Return the (x, y) coordinate for the center point of the cell that contains the specified text.  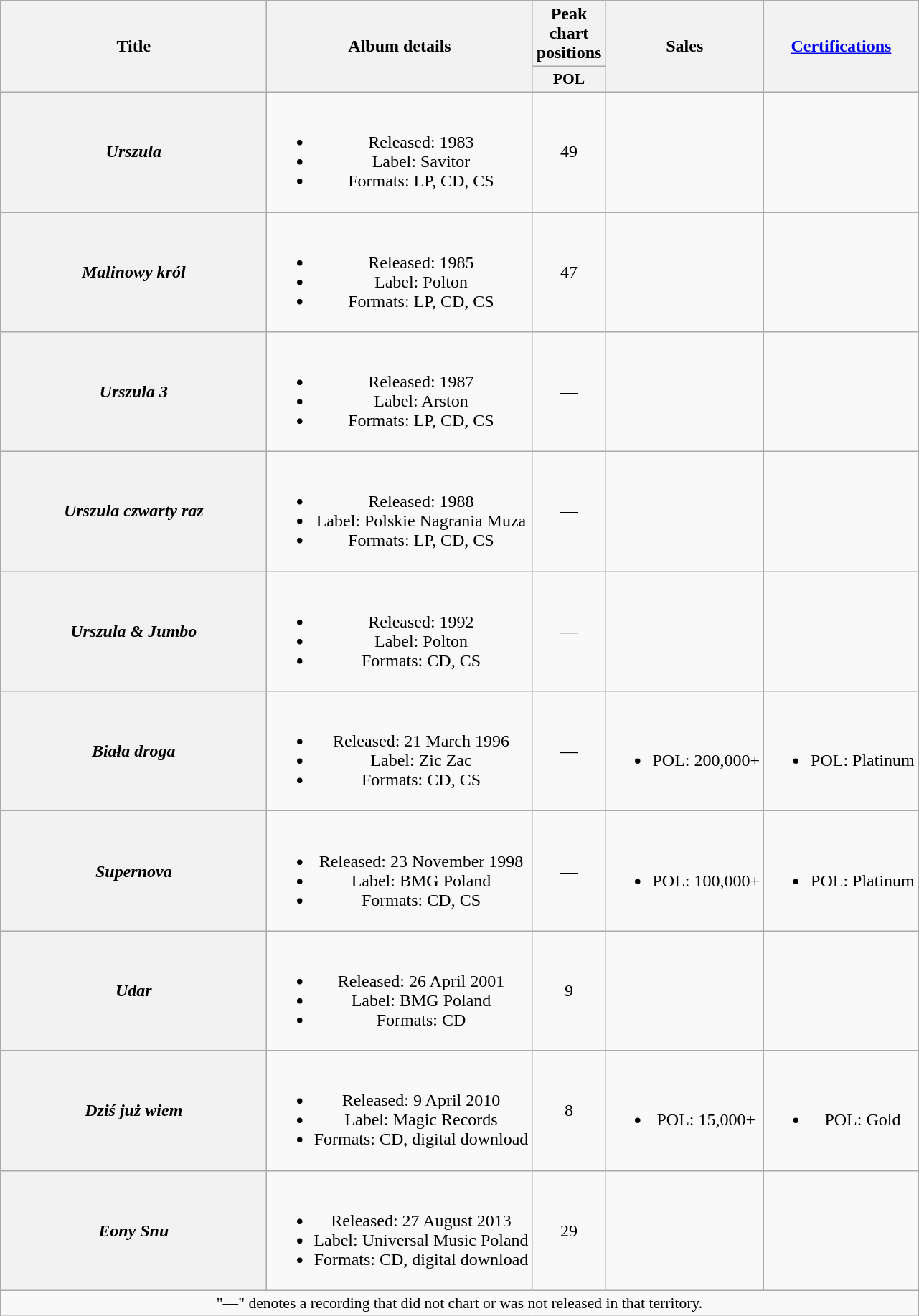
29 (569, 1231)
Released: 27 August 2013Label: Universal Music PolandFormats: CD, digital download (400, 1231)
POL: 15,000+ (684, 1110)
Eony Snu (133, 1231)
Malinowy król (133, 273)
Udar (133, 991)
Biała droga (133, 752)
Supernova (133, 871)
Album details (400, 47)
POL: Gold (842, 1110)
Dziś już wiem (133, 1110)
Urszula 3 (133, 392)
Released: 23 November 1998Label: BMG PolandFormats: CD, CS (400, 871)
8 (569, 1110)
9 (569, 991)
Title (133, 47)
Released: 1985Label: PoltonFormats: LP, CD, CS (400, 273)
POL: 100,000+ (684, 871)
49 (569, 152)
Released: 1983Label: SavitorFormats: LP, CD, CS (400, 152)
47 (569, 273)
Released: 21 March 1996Label: Zic ZacFormats: CD, CS (400, 752)
Peak chart positions (569, 34)
Urszula czwarty raz (133, 512)
Urszula (133, 152)
Urszula & Jumbo (133, 631)
Released: 1992Label: PoltonFormats: CD, CS (400, 631)
Released: 1987Label: ArstonFormats: LP, CD, CS (400, 392)
Certifications (842, 47)
POL: 200,000+ (684, 752)
POL (569, 80)
"—" denotes a recording that did not chart or was not released in that territory. (460, 1303)
Released: 26 April 2001Label: BMG PolandFormats: CD (400, 991)
Released: 9 April 2010Label: Magic RecordsFormats: CD, digital download (400, 1110)
Released: 1988Label: Polskie Nagrania MuzaFormats: LP, CD, CS (400, 512)
Sales (684, 47)
